Extract the [X, Y] coordinate from the center of the cell holding the provided text.  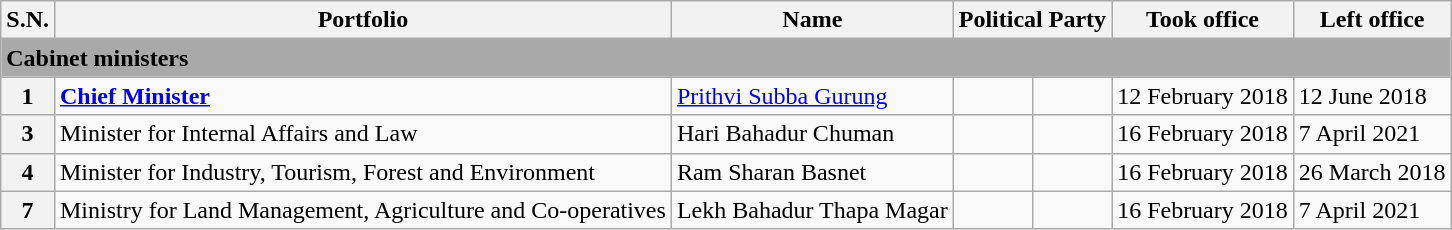
Name [812, 20]
7 [28, 210]
Cabinet ministers [726, 58]
Hari Bahadur Chuman [812, 134]
3 [28, 134]
12 February 2018 [1203, 96]
Prithvi Subba Gurung [812, 96]
Ram Sharan Basnet [812, 172]
S.N. [28, 20]
Portfolio [362, 20]
Ministry for Land Management, Agriculture and Co-operatives [362, 210]
Chief Minister [362, 96]
Minister for Internal Affairs and Law [362, 134]
1 [28, 96]
12 June 2018 [1372, 96]
Took office [1203, 20]
Lekh Bahadur Thapa Magar [812, 210]
Political Party [1032, 20]
4 [28, 172]
Left office [1372, 20]
26 March 2018 [1372, 172]
Minister for Industry, Tourism, Forest and Environment [362, 172]
